For the text-containing cell, return its midpoint in (x, y) coordinate format. 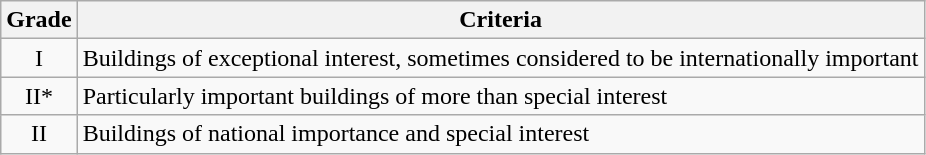
Particularly important buildings of more than special interest (500, 96)
Buildings of exceptional interest, sometimes considered to be internationally important (500, 58)
Buildings of national importance and special interest (500, 134)
I (39, 58)
Grade (39, 20)
II* (39, 96)
II (39, 134)
Criteria (500, 20)
